Scan for the cell matching the given text and deliver its (X, Y) coordinate at center. 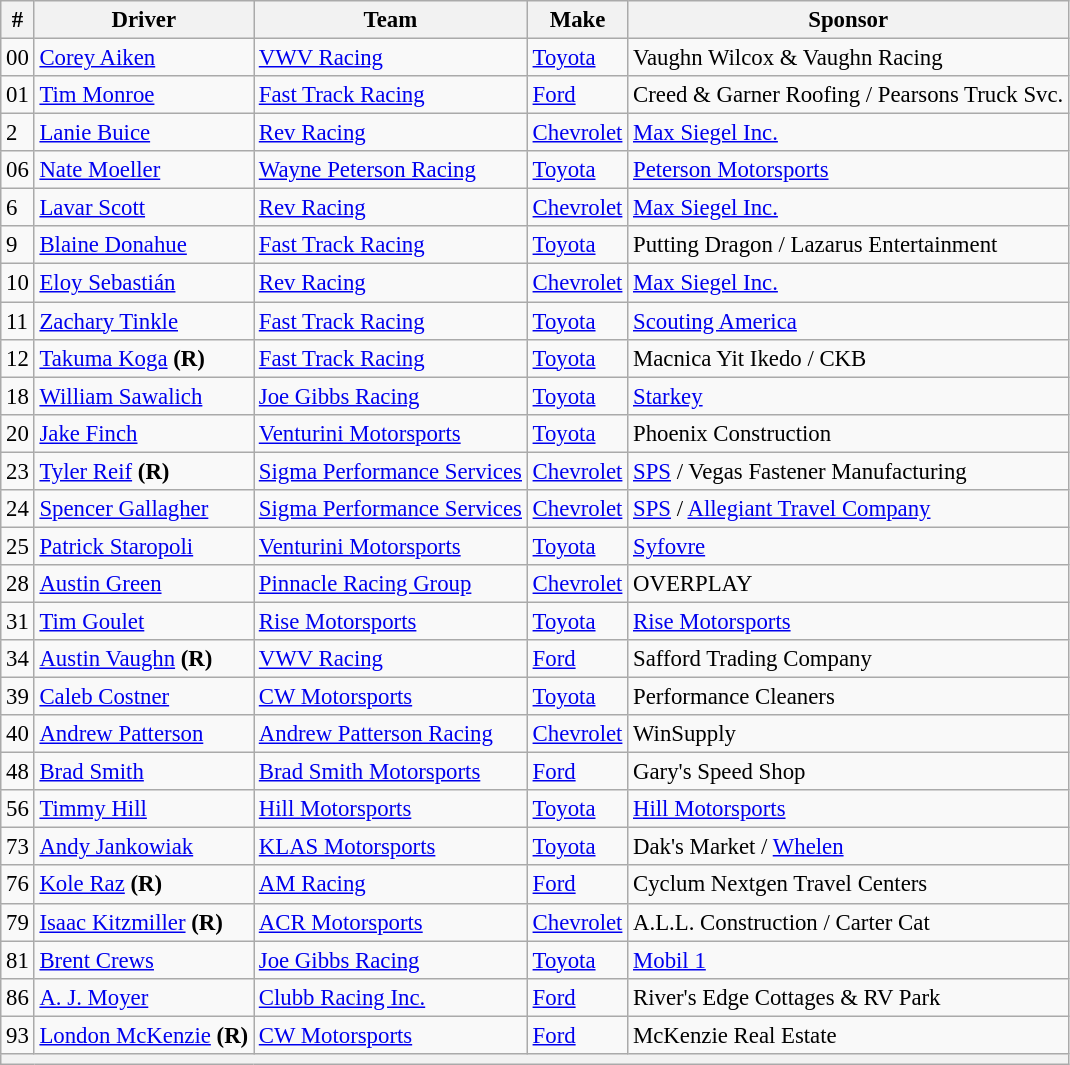
SPS / Allegiant Travel Company (848, 509)
56 (18, 809)
Spencer Gallagher (144, 509)
WinSupply (848, 734)
00 (18, 58)
Mobil 1 (848, 960)
Peterson Motorsports (848, 170)
Kole Raz (R) (144, 885)
Isaac Kitzmiller (R) (144, 922)
Macnica Yit Ikedo / CKB (848, 358)
Zachary Tinkle (144, 321)
A. J. Moyer (144, 997)
Make (577, 20)
Syfovre (848, 546)
William Sawalich (144, 396)
Patrick Staropoli (144, 546)
London McKenzie (R) (144, 1035)
20 (18, 433)
79 (18, 922)
9 (18, 245)
81 (18, 960)
# (18, 20)
KLAS Motorsports (391, 847)
11 (18, 321)
Gary's Speed Shop (848, 772)
12 (18, 358)
18 (18, 396)
Dak's Market / Whelen (848, 847)
Andrew Patterson Racing (391, 734)
06 (18, 170)
10 (18, 283)
Brent Crews (144, 960)
ACR Motorsports (391, 922)
24 (18, 509)
86 (18, 997)
2 (18, 133)
Jake Finch (144, 433)
Performance Cleaners (848, 697)
AM Racing (391, 885)
Pinnacle Racing Group (391, 584)
48 (18, 772)
Tim Goulet (144, 621)
Tim Monroe (144, 95)
Tyler Reif (R) (144, 471)
73 (18, 847)
Brad Smith Motorsports (391, 772)
Andy Jankowiak (144, 847)
Putting Dragon / Lazarus Entertainment (848, 245)
Wayne Peterson Racing (391, 170)
Sponsor (848, 20)
01 (18, 95)
Brad Smith (144, 772)
40 (18, 734)
A.L.L. Construction / Carter Cat (848, 922)
River's Edge Cottages & RV Park (848, 997)
Eloy Sebastián (144, 283)
Blaine Donahue (144, 245)
23 (18, 471)
34 (18, 659)
OVERPLAY (848, 584)
Caleb Costner (144, 697)
39 (18, 697)
76 (18, 885)
25 (18, 546)
Vaughn Wilcox & Vaughn Racing (848, 58)
Andrew Patterson (144, 734)
Scouting America (848, 321)
Creed & Garner Roofing / Pearsons Truck Svc. (848, 95)
Safford Trading Company (848, 659)
Takuma Koga (R) (144, 358)
31 (18, 621)
Lavar Scott (144, 208)
Starkey (848, 396)
Austin Green (144, 584)
Phoenix Construction (848, 433)
93 (18, 1035)
Clubb Racing Inc. (391, 997)
28 (18, 584)
McKenzie Real Estate (848, 1035)
Nate Moeller (144, 170)
Timmy Hill (144, 809)
Austin Vaughn (R) (144, 659)
Team (391, 20)
Driver (144, 20)
Corey Aiken (144, 58)
SPS / Vegas Fastener Manufacturing (848, 471)
Cyclum Nextgen Travel Centers (848, 885)
Lanie Buice (144, 133)
6 (18, 208)
